Identify which cell holds the provided text, then report its (x, y) central coordinate. 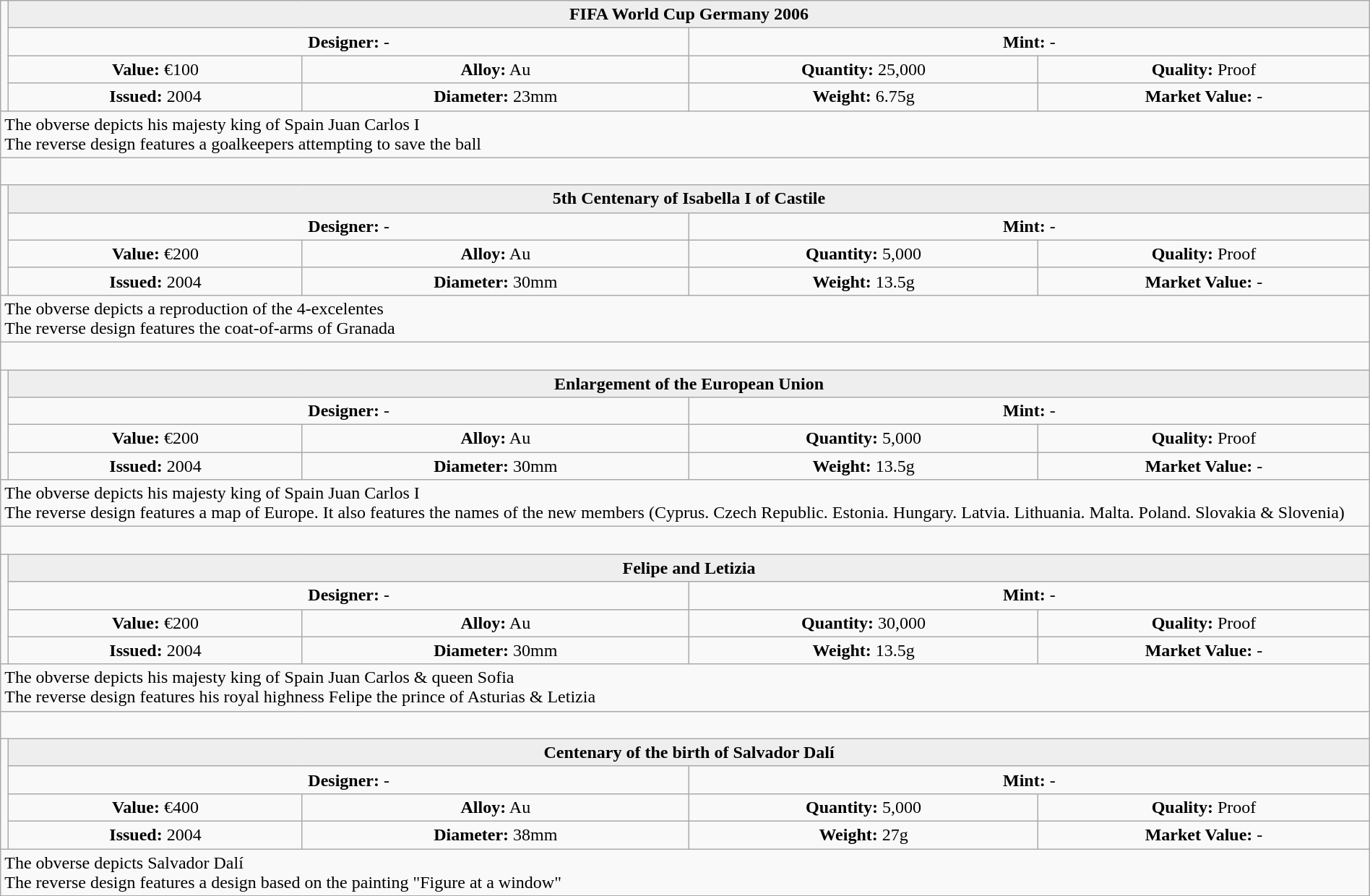
Value: €100 (155, 69)
Centenary of the birth of Salvador Dalí (689, 752)
The obverse depicts a reproduction of the 4-excelentesThe reverse design features the coat-of-arms of Granada (685, 318)
Weight: 6.75g (863, 97)
The obverse depicts Salvador DalíThe reverse design features a design based on the painting "Figure at a window" (685, 871)
Weight: 27g (863, 835)
Diameter: 23mm (496, 97)
Quantity: 30,000 (863, 623)
Enlargement of the European Union (689, 384)
Quantity: 25,000 (863, 69)
Value: €400 (155, 807)
Diameter: 38mm (496, 835)
Felipe and Letizia (689, 568)
5th Centenary of Isabella I of Castile (689, 199)
FIFA World Cup Germany 2006 (689, 14)
The obverse depicts his majesty king of Spain Juan Carlos IThe reverse design features a goalkeepers attempting to save the ball (685, 134)
